Return (x, y) of the center of cell containing provided text 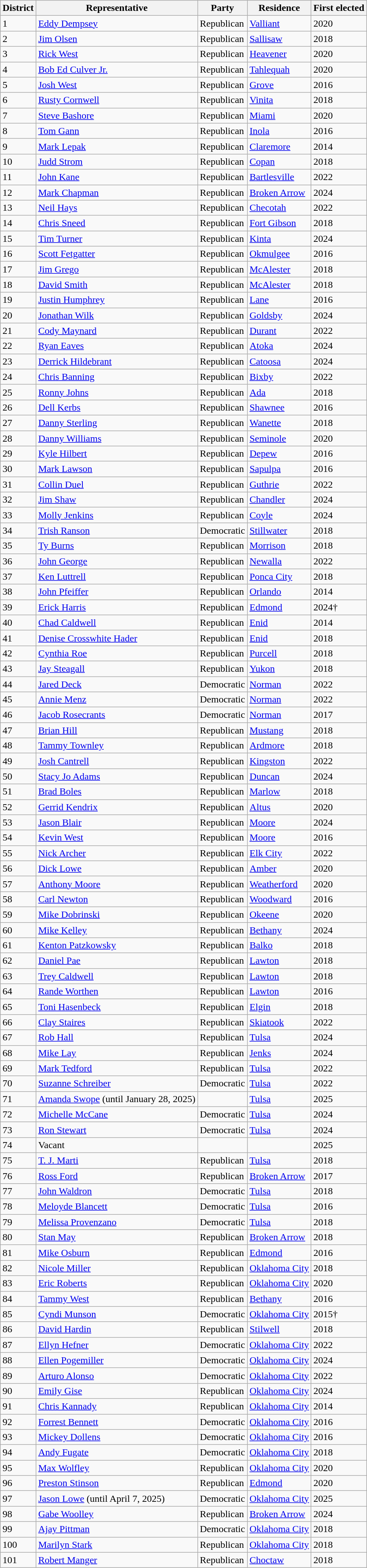
Bixby (279, 377)
Residence (279, 8)
Emily Gise (117, 1391)
Atoka (279, 346)
Eric Roberts (117, 1283)
Ronny Johns (117, 392)
Molly Jenkins (117, 515)
Mike Lay (117, 1053)
Eddy Dempsey (117, 23)
John Waldron (117, 1191)
Anthony Moore (117, 884)
Josh West (117, 85)
Goldsby (279, 315)
75 (18, 1160)
61 (18, 945)
35 (18, 546)
Newalla (279, 561)
David Hardin (117, 1329)
Valliant (279, 23)
97 (18, 1499)
1 (18, 23)
Jay Steagall (117, 669)
Okmulgee (279, 254)
52 (18, 807)
28 (18, 438)
80 (18, 1237)
57 (18, 884)
Justin Humphrey (117, 300)
Ajay Pittman (117, 1529)
99 (18, 1529)
Inola (279, 131)
Sallisaw (279, 39)
Max Wolfley (117, 1468)
42 (18, 653)
31 (18, 484)
Copan (279, 161)
David Smith (117, 285)
Stan May (117, 1237)
84 (18, 1299)
2024† (339, 607)
62 (18, 961)
Tammy Townley (117, 746)
98 (18, 1514)
Kingston (279, 761)
21 (18, 331)
100 (18, 1545)
96 (18, 1483)
59 (18, 914)
86 (18, 1329)
29 (18, 454)
Brad Boles (117, 792)
Amanda Swope (until January 28, 2025) (117, 1099)
Kenton Patzkowsky (117, 945)
Marlow (279, 792)
Neil Hays (117, 208)
37 (18, 576)
Weatherford (279, 884)
Denise Crosswhite Hader (117, 638)
6 (18, 100)
88 (18, 1360)
18 (18, 285)
Robert Manger (117, 1560)
76 (18, 1176)
Sapulpa (279, 469)
Gabe Woolley (117, 1514)
70 (18, 1084)
Chandler (279, 500)
Ken Luttrell (117, 576)
Ellyn Hefner (117, 1345)
Mark Chapman (117, 193)
Suzanne Schreiber (117, 1084)
15 (18, 239)
Purcell (279, 653)
2 (18, 39)
45 (18, 700)
Clay Staires (117, 1022)
48 (18, 746)
Heavener (279, 54)
49 (18, 761)
Trey Caldwell (117, 976)
Scott Fetgatter (117, 254)
71 (18, 1099)
83 (18, 1283)
Kevin West (117, 838)
78 (18, 1207)
30 (18, 469)
Mark Lepak (117, 146)
64 (18, 992)
Jim Shaw (117, 500)
Yukon (279, 669)
93 (18, 1437)
Shawnee (279, 407)
Ada (279, 392)
10 (18, 161)
Fort Gibson (279, 223)
Mike Dobrinski (117, 914)
Arturo Alonso (117, 1375)
Representative (117, 8)
53 (18, 822)
Bob Ed Culver Jr. (117, 69)
Rick West (117, 54)
Depew (279, 454)
79 (18, 1222)
94 (18, 1453)
Meloyde Blancett (117, 1207)
Coyle (279, 515)
9 (18, 146)
56 (18, 868)
Stillwater (279, 530)
Mustang (279, 730)
Woodward (279, 899)
69 (18, 1068)
33 (18, 515)
Balko (279, 945)
Annie Menz (117, 700)
23 (18, 361)
38 (18, 592)
5 (18, 85)
Mark Tedford (117, 1068)
Wanette (279, 423)
3 (18, 54)
Skiatook (279, 1022)
Derrick Hildebrant (117, 361)
17 (18, 269)
Ellen Pogemiller (117, 1360)
Ty Burns (117, 546)
Kinta (279, 239)
85 (18, 1314)
16 (18, 254)
District (18, 8)
Preston Stinson (117, 1483)
Gerrid Kendrix (117, 807)
Cyndi Munson (117, 1314)
Nick Archer (117, 853)
Okeene (279, 914)
Orlando (279, 592)
68 (18, 1053)
Chris Kannady (117, 1406)
65 (18, 1007)
Jared Deck (117, 684)
90 (18, 1391)
25 (18, 392)
Mike Osburn (117, 1253)
Cody Maynard (117, 331)
92 (18, 1421)
Mickey Dollens (117, 1437)
Jonathan Wilk (117, 315)
72 (18, 1114)
Rusty Cornwell (117, 100)
7 (18, 115)
Duncan (279, 776)
Brian Hill (117, 730)
Daniel Pae (117, 961)
Danny Williams (117, 438)
14 (18, 223)
Bartlesville (279, 177)
Vacant (117, 1145)
67 (18, 1038)
Tahlequah (279, 69)
Dell Kerbs (117, 407)
11 (18, 177)
13 (18, 208)
T. J. Marti (117, 1160)
82 (18, 1268)
55 (18, 853)
Guthrie (279, 484)
Dick Lowe (117, 868)
John Kane (117, 177)
Chris Banning (117, 377)
43 (18, 669)
Jim Grego (117, 269)
Nicole Miller (117, 1268)
44 (18, 684)
Trish Ranson (117, 530)
Chad Caldwell (117, 623)
101 (18, 1560)
27 (18, 423)
Tammy West (117, 1299)
Durant (279, 331)
Tim Turner (117, 239)
Amber (279, 868)
Andy Fugate (117, 1453)
91 (18, 1406)
39 (18, 607)
Jenks (279, 1053)
26 (18, 407)
Judd Strom (117, 161)
Cynthia Roe (117, 653)
John Pfeiffer (117, 592)
Melissa Provenzano (117, 1222)
Altus (279, 807)
Miami (279, 115)
22 (18, 346)
Rande Worthen (117, 992)
Elgin (279, 1007)
8 (18, 131)
Tom Gann (117, 131)
Lane (279, 300)
Ross Ford (117, 1176)
Rob Hall (117, 1038)
Seminole (279, 438)
Chris Sneed (117, 223)
51 (18, 792)
Choctaw (279, 1560)
12 (18, 193)
63 (18, 976)
Jason Blair (117, 822)
60 (18, 930)
Kyle Hilbert (117, 454)
Jim Olsen (117, 39)
Jason Lowe (until April 7, 2025) (117, 1499)
81 (18, 1253)
Catoosa (279, 361)
95 (18, 1468)
20 (18, 315)
Mark Lawson (117, 469)
40 (18, 623)
32 (18, 500)
4 (18, 69)
Collin Duel (117, 484)
Marilyn Stark (117, 1545)
73 (18, 1130)
Danny Sterling (117, 423)
36 (18, 561)
Elk City (279, 853)
24 (18, 377)
Party (222, 8)
66 (18, 1022)
Ryan Eaves (117, 346)
54 (18, 838)
Mike Kelley (117, 930)
Toni Hasenbeck (117, 1007)
87 (18, 1345)
47 (18, 730)
First elected (339, 8)
Steve Bashore (117, 115)
Ron Stewart (117, 1130)
50 (18, 776)
Morrison (279, 546)
Josh Cantrell (117, 761)
Carl Newton (117, 899)
74 (18, 1145)
John George (117, 561)
19 (18, 300)
Stacy Jo Adams (117, 776)
Vinita (279, 100)
Ponca City (279, 576)
Ardmore (279, 746)
Erick Harris (117, 607)
77 (18, 1191)
Michelle McCane (117, 1114)
Stilwell (279, 1329)
Grove (279, 85)
89 (18, 1375)
Forrest Bennett (117, 1421)
Checotah (279, 208)
58 (18, 899)
Claremore (279, 146)
2015† (339, 1314)
Jacob Rosecrants (117, 715)
41 (18, 638)
34 (18, 530)
46 (18, 715)
